Locate the cell with the specified text and output its (X, Y) center coordinate. 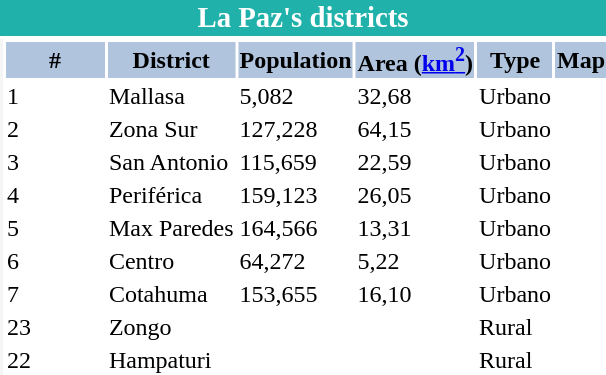
1 (54, 96)
13,31 (416, 228)
26,05 (416, 195)
Cotahuma (171, 294)
23 (54, 327)
San Antonio (171, 162)
159,123 (296, 195)
6 (54, 261)
Hampaturi (171, 360)
153,655 (296, 294)
Zona Sur (171, 129)
3 (54, 162)
5,082 (296, 96)
22,59 (416, 162)
Centro (171, 261)
164,566 (296, 228)
115,659 (296, 162)
Population (296, 60)
5 (54, 228)
Area (km2) (416, 60)
7 (54, 294)
5,22 (416, 261)
District (171, 60)
16,10 (416, 294)
Max Paredes (171, 228)
2 (54, 129)
Type (516, 60)
64,15 (416, 129)
64,272 (296, 261)
32,68 (416, 96)
127,228 (296, 129)
22 (54, 360)
4 (54, 195)
Zongo (171, 327)
Mallasa (171, 96)
Periférica (171, 195)
# (54, 60)
